Scan for the cell matching the given text and deliver its (x, y) coordinate at center. 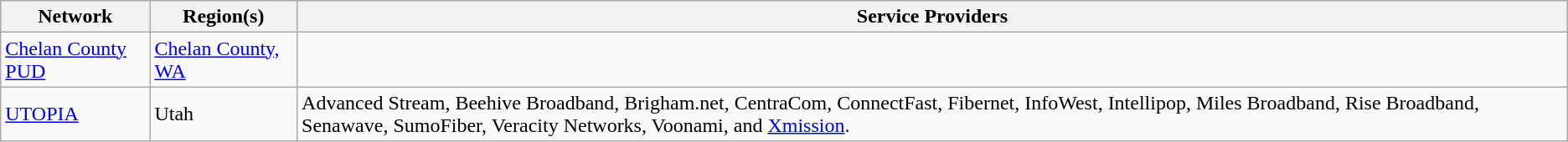
Network (75, 17)
Chelan County PUD (75, 60)
UTOPIA (75, 114)
Service Providers (933, 17)
Chelan County, WA (224, 60)
Utah (224, 114)
Region(s) (224, 17)
